Detect which cell encompasses the target text, then output its (X, Y) center coordinate. 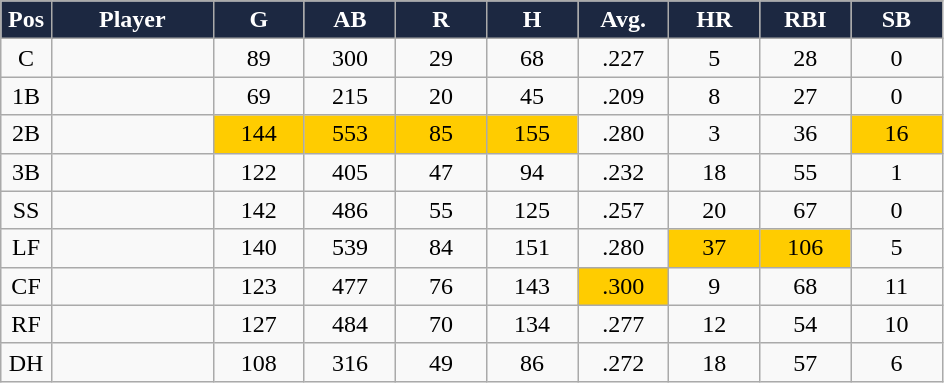
3B (26, 172)
316 (350, 362)
SB (896, 20)
AB (350, 20)
70 (440, 324)
49 (440, 362)
123 (258, 286)
29 (440, 58)
484 (350, 324)
57 (806, 362)
1B (26, 96)
140 (258, 248)
RF (26, 324)
106 (806, 248)
86 (532, 362)
125 (532, 210)
SS (26, 210)
127 (258, 324)
84 (440, 248)
.257 (624, 210)
108 (258, 362)
12 (714, 324)
539 (350, 248)
54 (806, 324)
G (258, 20)
1 (896, 172)
477 (350, 286)
.300 (624, 286)
.209 (624, 96)
.277 (624, 324)
.232 (624, 172)
47 (440, 172)
45 (532, 96)
CF (26, 286)
28 (806, 58)
144 (258, 134)
DH (26, 362)
.227 (624, 58)
.272 (624, 362)
C (26, 58)
142 (258, 210)
76 (440, 286)
H (532, 20)
155 (532, 134)
37 (714, 248)
553 (350, 134)
69 (258, 96)
Pos (26, 20)
LF (26, 248)
16 (896, 134)
2B (26, 134)
Avg. (624, 20)
143 (532, 286)
R (440, 20)
122 (258, 172)
HR (714, 20)
3 (714, 134)
11 (896, 286)
8 (714, 96)
405 (350, 172)
9 (714, 286)
67 (806, 210)
134 (532, 324)
85 (440, 134)
27 (806, 96)
300 (350, 58)
215 (350, 96)
10 (896, 324)
RBI (806, 20)
6 (896, 362)
151 (532, 248)
486 (350, 210)
94 (532, 172)
Player (132, 20)
36 (806, 134)
89 (258, 58)
